Detect which cell encompasses the target text, then output its [x, y] center coordinate. 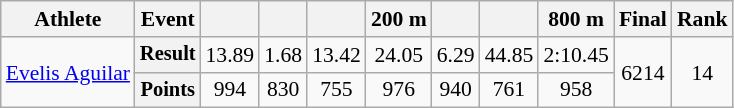
200 m [399, 19]
Final [643, 19]
6.29 [456, 55]
Evelis Aguilar [68, 72]
958 [576, 90]
Athlete [68, 19]
14 [702, 72]
976 [399, 90]
940 [456, 90]
2:10.45 [576, 55]
44.85 [510, 55]
Points [168, 90]
800 m [576, 19]
13.42 [336, 55]
Event [168, 19]
830 [283, 90]
6214 [643, 72]
Result [168, 55]
761 [510, 90]
994 [230, 90]
1.68 [283, 55]
755 [336, 90]
Rank [702, 19]
13.89 [230, 55]
24.05 [399, 55]
